Search for the cell housing the specified text and yield its [X, Y] center coordinate. 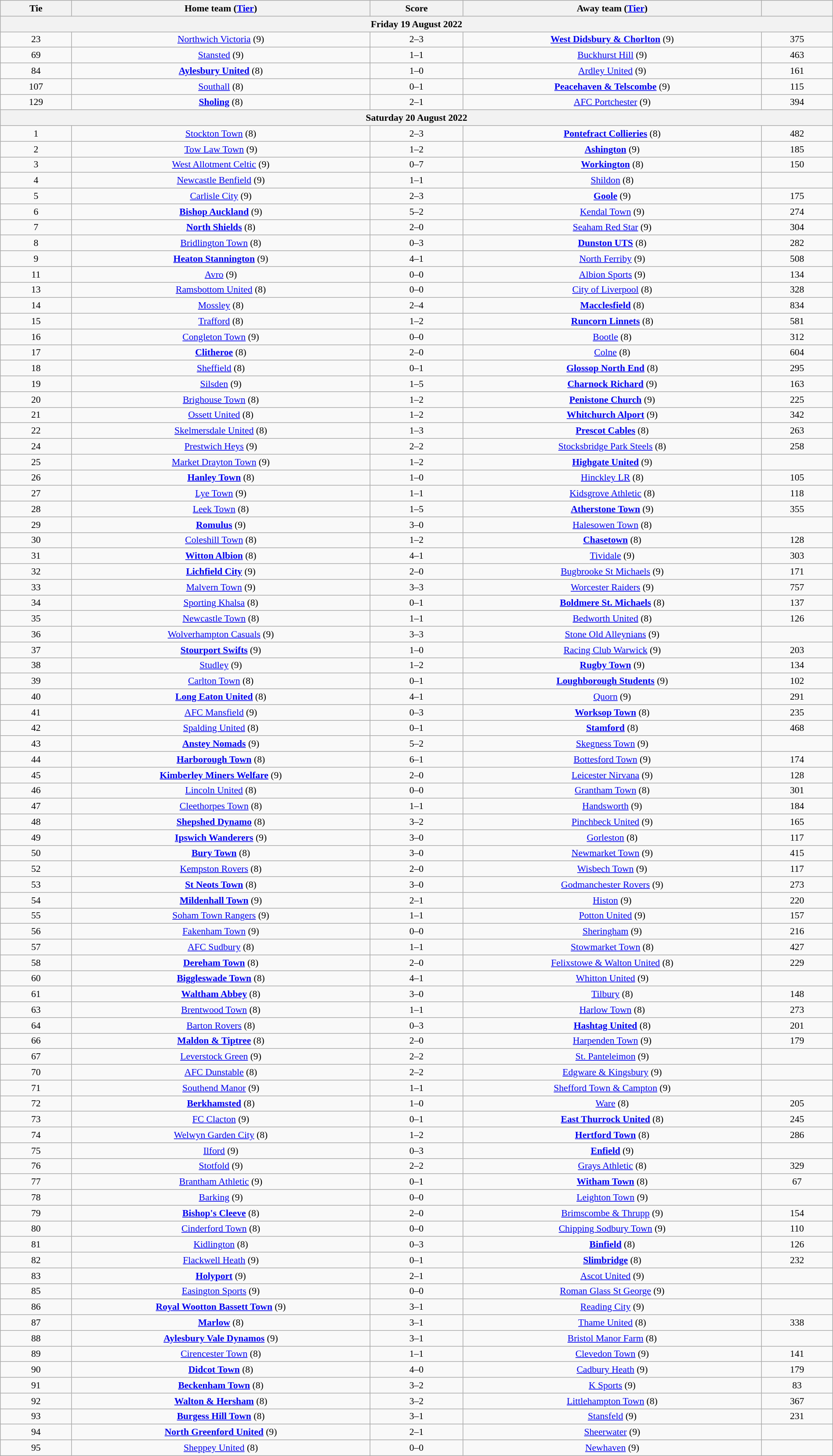
Market Drayton Town (9) [221, 462]
AFC Portchester (9) [612, 102]
118 [797, 494]
33 [36, 587]
Felixstowe & Walton United (8) [612, 963]
201 [797, 1026]
45 [36, 775]
375 [797, 40]
185 [797, 149]
West Didsbury & Chorlton (9) [612, 40]
Harborough Town (8) [221, 759]
Leek Town (8) [221, 509]
7 [36, 228]
Didcot Town (8) [221, 1370]
154 [797, 1213]
Royal Wootton Bassett Town (9) [221, 1307]
2 [36, 149]
Whitton United (9) [612, 979]
303 [797, 556]
6 [36, 212]
Slimbridge (8) [612, 1260]
Stocksbridge Park Steels (8) [612, 447]
27 [36, 494]
Ipswich Wanderers (9) [221, 838]
13 [36, 290]
604 [797, 353]
Ardley United (9) [612, 71]
Gorleston (8) [612, 838]
5 [36, 196]
Dunston UTS (8) [612, 243]
92 [36, 1401]
107 [36, 87]
Glossop North End (8) [612, 369]
Rugby Town (9) [612, 665]
Easington Sports (9) [221, 1291]
34 [36, 603]
304 [797, 228]
50 [36, 853]
Newmarket Town (9) [612, 853]
Sheerwater (9) [612, 1432]
1–3 [416, 431]
232 [797, 1260]
Grantham Town (8) [612, 791]
161 [797, 71]
9 [36, 259]
Bottesford Town (9) [612, 759]
87 [36, 1323]
52 [36, 869]
468 [797, 728]
Mossley (8) [221, 306]
23 [36, 40]
Newcastle Benfield (9) [221, 181]
Stourport Swifts (9) [221, 650]
Ashington (9) [612, 149]
415 [797, 853]
Bugbrooke St Michaels (9) [612, 572]
64 [36, 1026]
Clevedon Town (9) [612, 1354]
24 [36, 447]
North Ferriby (9) [612, 259]
175 [797, 196]
286 [797, 1135]
148 [797, 994]
231 [797, 1416]
229 [797, 963]
235 [797, 712]
40 [36, 697]
4–0 [416, 1370]
28 [36, 509]
Bishop Auckland (9) [221, 212]
Quorn (9) [612, 697]
Malvern Town (9) [221, 587]
Ramsbottom United (8) [221, 290]
City of Liverpool (8) [612, 290]
Sheringham (9) [612, 932]
Penistone Church (9) [612, 400]
Hanley Town (8) [221, 478]
141 [797, 1354]
Lye Town (9) [221, 494]
Colne (8) [612, 353]
66 [36, 1041]
Worcester Raiders (9) [612, 587]
0–7 [416, 165]
41 [36, 712]
61 [36, 994]
46 [36, 791]
Sholing (8) [221, 102]
Anstey Nomads (9) [221, 744]
16 [36, 337]
Seaham Red Star (9) [612, 228]
Witham Town (8) [612, 1182]
Cirencester Town (8) [221, 1354]
48 [36, 822]
Berkhamsted (8) [221, 1104]
Cleethorpes Town (8) [221, 806]
203 [797, 650]
Whitchurch Alport (9) [612, 415]
Goole (9) [612, 196]
Chipping Sodbury Town (9) [612, 1229]
Loughborough Students (9) [612, 681]
291 [797, 697]
70 [36, 1073]
216 [797, 932]
129 [36, 102]
Worksop Town (8) [612, 712]
Newhaven (9) [612, 1448]
Bury Town (8) [221, 853]
Congleton Town (9) [221, 337]
57 [36, 947]
312 [797, 337]
Prestwich Heys (9) [221, 447]
Hinckley LR (8) [612, 478]
15 [36, 322]
Bedworth United (8) [612, 619]
Hashtag United (8) [612, 1026]
Pontefract Collieries (8) [612, 134]
Racing Club Warwick (9) [612, 650]
338 [797, 1323]
17 [36, 353]
342 [797, 415]
Heaton Stannington (9) [221, 259]
Stone Old Alleynians (9) [612, 634]
Grays Athletic (8) [612, 1166]
274 [797, 212]
Sporting Khalsa (8) [221, 603]
Macclesfield (8) [612, 306]
Tividale (9) [612, 556]
22 [36, 431]
174 [797, 759]
8 [36, 243]
Edgware & Kingsbury (9) [612, 1073]
42 [36, 728]
Leverstock Green (9) [221, 1057]
31 [36, 556]
55 [36, 916]
Stowmarket Town (8) [612, 947]
Runcorn Linnets (8) [612, 322]
77 [36, 1182]
Kempston Rovers (8) [221, 869]
95 [36, 1448]
Brighouse Town (8) [221, 400]
Kidsgrove Athletic (8) [612, 494]
1 [36, 134]
47 [36, 806]
Shepshed Dynamo (8) [221, 822]
Sheppey United (8) [221, 1448]
Away team (Tier) [612, 8]
Harlow Town (8) [612, 1010]
115 [797, 87]
Walton & Hersham (8) [221, 1401]
39 [36, 681]
Godmanchester Rovers (9) [612, 885]
Studley (9) [221, 665]
Soham Town Rangers (9) [221, 916]
West Allotment Celtic (9) [221, 165]
105 [797, 478]
73 [36, 1120]
427 [797, 947]
Stockton Town (8) [221, 134]
Stansted (9) [221, 55]
53 [36, 885]
Mildenhall Town (9) [221, 900]
Maldon & Tiptree (8) [221, 1041]
82 [36, 1260]
Charnock Richard (9) [612, 384]
Spalding United (8) [221, 728]
Stotfold (9) [221, 1166]
Halesowen Town (8) [612, 525]
St Neots Town (8) [221, 885]
245 [797, 1120]
834 [797, 306]
Waltham Abbey (8) [221, 994]
78 [36, 1198]
165 [797, 822]
Silsden (9) [221, 384]
Marlow (8) [221, 1323]
Holyport (9) [221, 1276]
Boldmere St. Michaels (8) [612, 603]
394 [797, 102]
Dereham Town (8) [221, 963]
Ascot United (9) [612, 1276]
Kidlington (8) [221, 1245]
Welwyn Garden City (8) [221, 1135]
581 [797, 322]
Bridlington Town (8) [221, 243]
72 [36, 1104]
Peacehaven & Telscombe (9) [612, 87]
Flackwell Heath (9) [221, 1260]
89 [36, 1354]
49 [36, 838]
Buckhurst Hill (9) [612, 55]
295 [797, 369]
Stansfeld (9) [612, 1416]
Wolverhampton Casuals (9) [221, 634]
19 [36, 384]
Thame United (8) [612, 1323]
14 [36, 306]
Wisbech Town (9) [612, 869]
263 [797, 431]
Leighton Town (9) [612, 1198]
367 [797, 1401]
K Sports (9) [612, 1385]
482 [797, 134]
Carlisle City (9) [221, 196]
Bristol Manor Farm (8) [612, 1338]
Pinchbeck United (9) [612, 822]
6–1 [416, 759]
11 [36, 275]
Prescot Cables (8) [612, 431]
85 [36, 1291]
38 [36, 665]
93 [36, 1416]
Workington (8) [612, 165]
282 [797, 243]
2–4 [416, 306]
Carlton Town (8) [221, 681]
225 [797, 400]
Sheffield (8) [221, 369]
Lichfield City (9) [221, 572]
79 [36, 1213]
Tilbury (8) [612, 994]
150 [797, 165]
58 [36, 963]
329 [797, 1166]
Littlehampton Town (8) [612, 1401]
Brimscombe & Thrupp (9) [612, 1213]
81 [36, 1245]
Ossett United (8) [221, 415]
Skegness Town (9) [612, 744]
29 [36, 525]
54 [36, 900]
25 [36, 462]
32 [36, 572]
Fakenham Town (9) [221, 932]
Barking (9) [221, 1198]
91 [36, 1385]
60 [36, 979]
36 [36, 634]
Harpenden Town (9) [612, 1041]
Enfield (9) [612, 1151]
18 [36, 369]
Handsworth (9) [612, 806]
Stamford (8) [612, 728]
137 [797, 603]
757 [797, 587]
3 [36, 165]
Roman Glass St George (9) [612, 1291]
56 [36, 932]
Northwich Victoria (9) [221, 40]
Brentwood Town (8) [221, 1010]
184 [797, 806]
Brantham Athletic (9) [221, 1182]
Tow Law Town (9) [221, 149]
Beckenham Town (8) [221, 1385]
St. Panteleimon (9) [612, 1057]
30 [36, 540]
Ware (8) [612, 1104]
301 [797, 791]
North Greenford United (9) [221, 1432]
Skelmersdale United (8) [221, 431]
Clitheroe (8) [221, 353]
44 [36, 759]
110 [797, 1229]
Friday 19 August 2022 [416, 24]
171 [797, 572]
157 [797, 916]
Bishop's Cleeve (8) [221, 1213]
Kimberley Miners Welfare (9) [221, 775]
AFC Sudbury (8) [221, 947]
21 [36, 415]
Ilford (9) [221, 1151]
Saturday 20 August 2022 [416, 118]
37 [36, 650]
Burgess Hill Town (8) [221, 1416]
AFC Mansfield (9) [221, 712]
75 [36, 1151]
Avro (9) [221, 275]
76 [36, 1166]
Atherstone Town (9) [612, 509]
North Shields (8) [221, 228]
Highgate United (9) [612, 462]
Cadbury Heath (9) [612, 1370]
Newcastle Town (8) [221, 619]
Chasetown (8) [612, 540]
Shefford Town & Campton (9) [612, 1088]
Witton Albion (8) [221, 556]
Biggleswade Town (8) [221, 979]
220 [797, 900]
FC Clacton (9) [221, 1120]
Leicester Nirvana (9) [612, 775]
Aylesbury United (8) [221, 71]
Albion Sports (9) [612, 275]
East Thurrock United (8) [612, 1120]
163 [797, 384]
Trafford (8) [221, 322]
4 [36, 181]
Bootle (8) [612, 337]
88 [36, 1338]
71 [36, 1088]
94 [36, 1432]
Kendal Town (9) [612, 212]
Shildon (8) [612, 181]
Long Eaton United (8) [221, 697]
Tie [36, 8]
74 [36, 1135]
Home team (Tier) [221, 8]
69 [36, 55]
80 [36, 1229]
AFC Dunstable (8) [221, 1073]
84 [36, 71]
Hertford Town (8) [612, 1135]
Potton United (9) [612, 916]
Coleshill Town (8) [221, 540]
Histon (9) [612, 900]
20 [36, 400]
26 [36, 478]
205 [797, 1104]
Reading City (9) [612, 1307]
Southall (8) [221, 87]
35 [36, 619]
Southend Manor (9) [221, 1088]
Lincoln United (8) [221, 791]
86 [36, 1307]
43 [36, 744]
63 [36, 1010]
Romulus (9) [221, 525]
258 [797, 447]
508 [797, 259]
Score [416, 8]
Barton Rovers (8) [221, 1026]
Cinderford Town (8) [221, 1229]
328 [797, 290]
102 [797, 681]
463 [797, 55]
Aylesbury Vale Dynamos (9) [221, 1338]
Binfield (8) [612, 1245]
355 [797, 509]
90 [36, 1370]
